For the text-containing cell, return its midpoint in (X, Y) coordinate format. 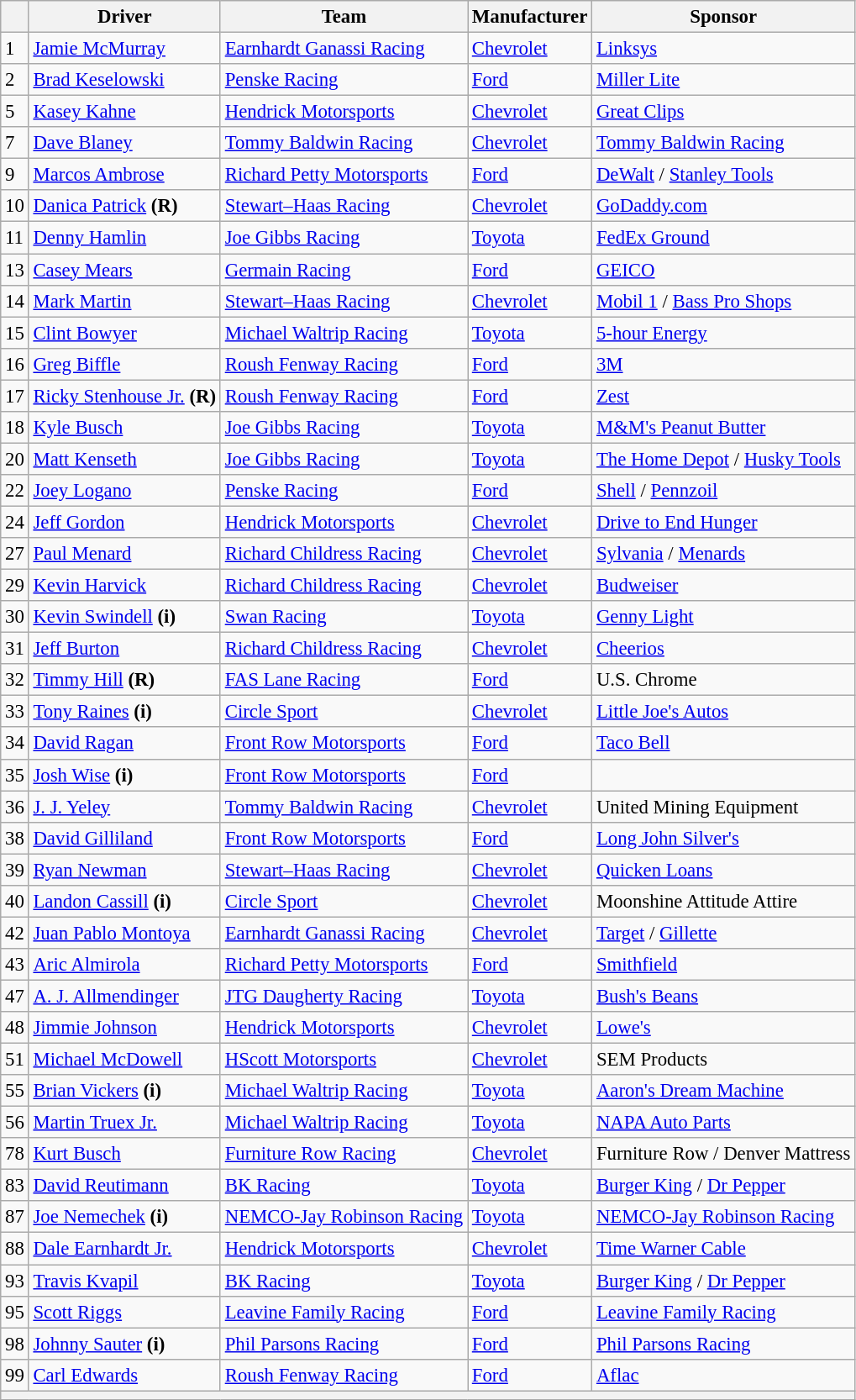
Ricky Stenhouse Jr. (R) (124, 396)
GEICO (724, 270)
39 (15, 870)
Joey Logano (124, 491)
2 (15, 80)
29 (15, 586)
Aaron's Dream Machine (724, 1091)
Landon Cassill (i) (124, 902)
Budweiser (724, 586)
Linksys (724, 49)
11 (15, 238)
Timmy Hill (R) (124, 680)
GoDaddy.com (724, 206)
Greg Biffle (124, 364)
83 (15, 1186)
Genny Light (724, 617)
Time Warner Cable (724, 1249)
Jeff Burton (124, 649)
Aflac (724, 1375)
NAPA Auto Parts (724, 1123)
United Mining Equipment (724, 807)
Matt Kenseth (124, 459)
33 (15, 712)
9 (15, 175)
14 (15, 301)
SEM Products (724, 1060)
Denny Hamlin (124, 238)
Juan Pablo Montoya (124, 933)
Carl Edwards (124, 1375)
The Home Depot / Husky Tools (724, 459)
Furniture Row Racing (344, 1154)
Paul Menard (124, 554)
Germain Racing (344, 270)
Tony Raines (i) (124, 712)
Dave Blaney (124, 143)
7 (15, 143)
13 (15, 270)
Little Joe's Autos (724, 712)
Kevin Swindell (i) (124, 617)
40 (15, 902)
Marcos Ambrose (124, 175)
Danica Patrick (R) (124, 206)
Casey Mears (124, 270)
10 (15, 206)
32 (15, 680)
Mark Martin (124, 301)
Sponsor (724, 17)
Smithfield (724, 965)
FedEx Ground (724, 238)
Swan Racing (344, 617)
Michael McDowell (124, 1060)
93 (15, 1281)
34 (15, 744)
38 (15, 838)
Mobil 1 / Bass Pro Shops (724, 301)
Lowe's (724, 1028)
56 (15, 1123)
Martin Truex Jr. (124, 1123)
30 (15, 617)
Target / Gillette (724, 933)
51 (15, 1060)
Kurt Busch (124, 1154)
Josh Wise (i) (124, 775)
Drive to End Hunger (724, 522)
Furniture Row / Denver Mattress (724, 1154)
Joe Nemechek (i) (124, 1218)
JTG Daugherty Racing (344, 996)
95 (15, 1312)
Moonshine Attitude Attire (724, 902)
Shell / Pennzoil (724, 491)
Cheerios (724, 649)
Ryan Newman (124, 870)
78 (15, 1154)
36 (15, 807)
FAS Lane Racing (344, 680)
27 (15, 554)
Long John Silver's (724, 838)
Aric Almirola (124, 965)
20 (15, 459)
88 (15, 1249)
Driver (124, 17)
Zest (724, 396)
Jeff Gordon (124, 522)
Clint Bowyer (124, 333)
43 (15, 965)
Kevin Harvick (124, 586)
David Reutimann (124, 1186)
Jimmie Johnson (124, 1028)
Kasey Kahne (124, 112)
99 (15, 1375)
David Ragan (124, 744)
3M (724, 364)
David Gilliland (124, 838)
Bush's Beans (724, 996)
Kyle Busch (124, 428)
Team (344, 17)
47 (15, 996)
Taco Bell (724, 744)
16 (15, 364)
Great Clips (724, 112)
A. J. Allmendinger (124, 996)
DeWalt / Stanley Tools (724, 175)
98 (15, 1344)
Dale Earnhardt Jr. (124, 1249)
5-hour Energy (724, 333)
Jamie McMurray (124, 49)
55 (15, 1091)
U.S. Chrome (724, 680)
M&M's Peanut Butter (724, 428)
Manufacturer (529, 17)
31 (15, 649)
17 (15, 396)
35 (15, 775)
24 (15, 522)
Sylvania / Menards (724, 554)
18 (15, 428)
Brian Vickers (i) (124, 1091)
Johnny Sauter (i) (124, 1344)
5 (15, 112)
87 (15, 1218)
Scott Riggs (124, 1312)
HScott Motorsports (344, 1060)
J. J. Yeley (124, 807)
1 (15, 49)
42 (15, 933)
Travis Kvapil (124, 1281)
48 (15, 1028)
15 (15, 333)
Quicken Loans (724, 870)
Miller Lite (724, 80)
Brad Keselowski (124, 80)
22 (15, 491)
